Scan for the cell matching the given text and deliver its (x, y) coordinate at center. 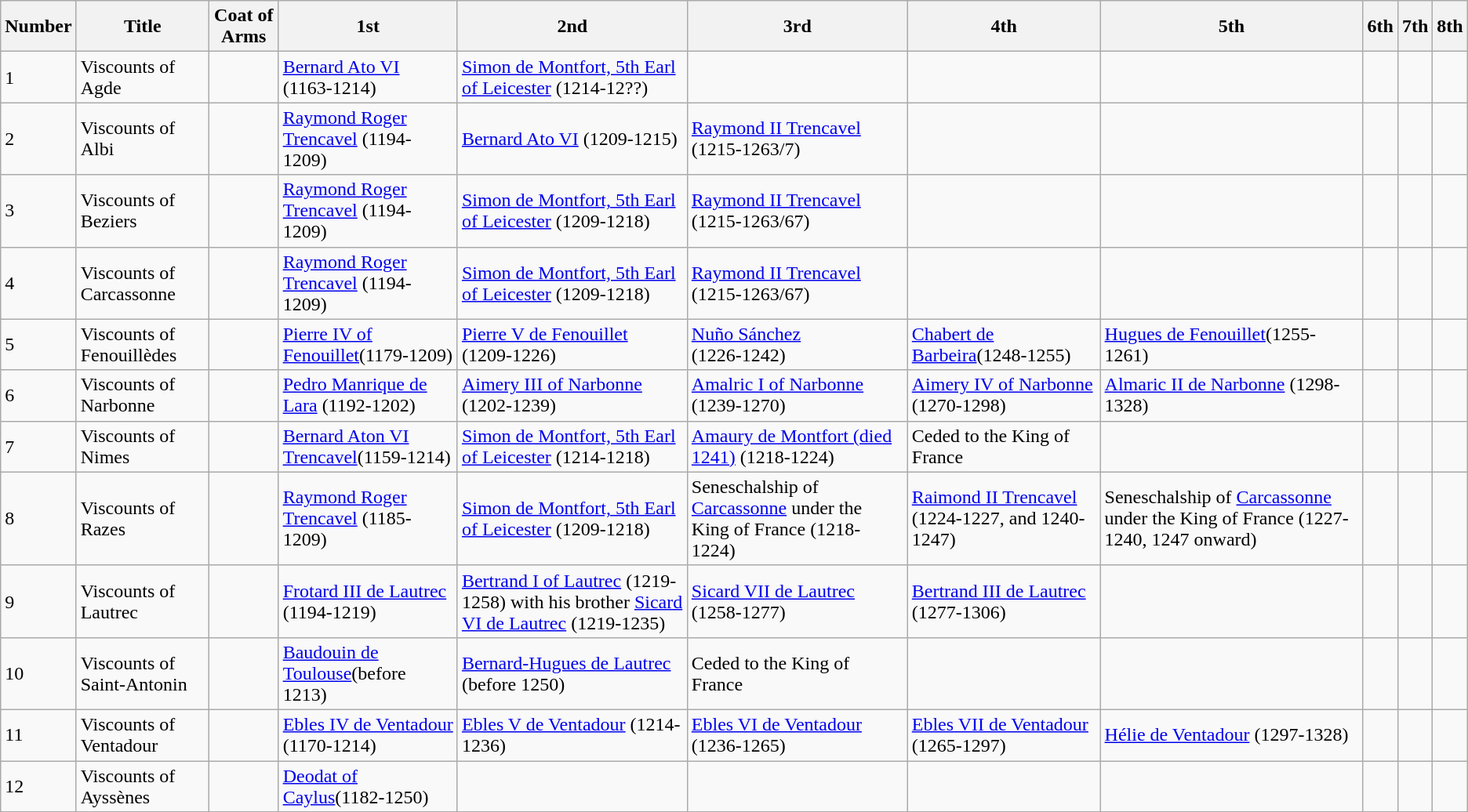
Pedro Manrique de Lara (1192-1202) (368, 395)
1 (38, 77)
Nuño Sánchez(1226-1242) (797, 345)
Viscounts of Ventadour (143, 735)
5 (38, 345)
Viscounts of Nimes (143, 447)
8 (38, 519)
Number (38, 27)
Hélie de Ventadour (1297-1328) (1231, 735)
Viscounts of Albi (143, 139)
Simon de Montfort, 5th Earl of Leicester (1214-1218) (572, 447)
6th (1380, 27)
Ebles VII de Ventadour (1265-1297) (1004, 735)
Viscounts of Ayssènes (143, 785)
Viscounts of Saint-Antonin (143, 673)
7th (1415, 27)
Simon de Montfort, 5th Earl of Leicester (1214-12??) (572, 77)
3rd (797, 27)
Baudouin de Toulouse(before 1213) (368, 673)
Pierre V de Fenouillet(1209-1226) (572, 345)
Viscounts of Agde (143, 77)
Frotard III de Lautrec (1194-1219) (368, 601)
Ebles VI de Ventadour (1236-1265) (797, 735)
2nd (572, 27)
Ebles IV de Ventadour (1170-1214) (368, 735)
Chabert de Barbeira(1248-1255) (1004, 345)
Viscounts of Lautrec (143, 601)
3 (38, 211)
6 (38, 395)
9 (38, 601)
8th (1450, 27)
Aimery III of Narbonne (1202-1239) (572, 395)
Bernard Ato VI (1163-1214) (368, 77)
Sicard VII de Lautrec (1258-1277) (797, 601)
Raymond II Trencavel (1215-1263/7) (797, 139)
1st (368, 27)
Viscounts of Razes (143, 519)
Coat of Arms (243, 27)
10 (38, 673)
Raimond II Trencavel (1224-1227, and 1240-1247) (1004, 519)
Bernard-Hugues de Lautrec (before 1250) (572, 673)
11 (38, 735)
7 (38, 447)
Title (143, 27)
Amalric I of Narbonne (1239-1270) (797, 395)
Seneschalship of Carcassonne under the King of France (1227-1240, 1247 onward) (1231, 519)
Bernard Aton VI Trencavel(1159-1214) (368, 447)
Viscounts of Fenouillèdes (143, 345)
Amaury de Montfort (died 1241) (1218-1224) (797, 447)
Bertrand I of Lautrec (1219-1258) with his brother Sicard VI de Lautrec (1219-1235) (572, 601)
4th (1004, 27)
Hugues de Fenouillet(1255-1261) (1231, 345)
Bernard Ato VI (1209-1215) (572, 139)
Viscounts of Narbonne (143, 395)
Viscounts of Carcassonne (143, 283)
Bertrand III de Lautrec (1277-1306) (1004, 601)
Deodat of Caylus(1182-1250) (368, 785)
Pierre IV of Fenouillet(1179-1209) (368, 345)
12 (38, 785)
2 (38, 139)
Seneschalship of Carcassonne under the King of France (1218-1224) (797, 519)
Almaric II de Narbonne (1298-1328) (1231, 395)
Raymond Roger Trencavel (1185-1209) (368, 519)
5th (1231, 27)
Viscounts of Beziers (143, 211)
Aimery IV of Narbonne (1270-1298) (1004, 395)
Ebles V de Ventadour (1214-1236) (572, 735)
4 (38, 283)
